For the text-containing cell, return its midpoint in (X, Y) coordinate format. 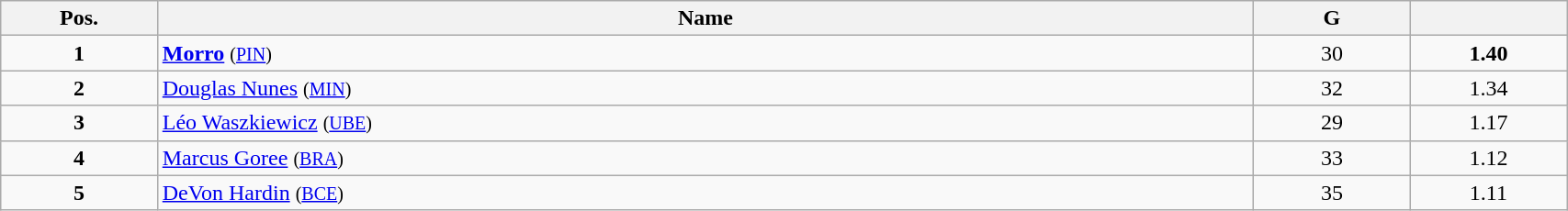
29 (1332, 123)
Marcus Goree (BRA) (705, 158)
Léo Waszkiewicz (UBE) (705, 123)
1.40 (1488, 53)
DeVon Hardin (BCE) (705, 193)
Morro (PIN) (705, 53)
33 (1332, 158)
1.11 (1488, 193)
1 (79, 53)
3 (79, 123)
1.34 (1488, 88)
4 (79, 158)
G (1332, 18)
1.12 (1488, 158)
Name (705, 18)
2 (79, 88)
5 (79, 193)
35 (1332, 193)
Douglas Nunes (MIN) (705, 88)
32 (1332, 88)
Pos. (79, 18)
1.17 (1488, 123)
30 (1332, 53)
